From the cell containing the given text, extract its center point as [x, y] coordinate. 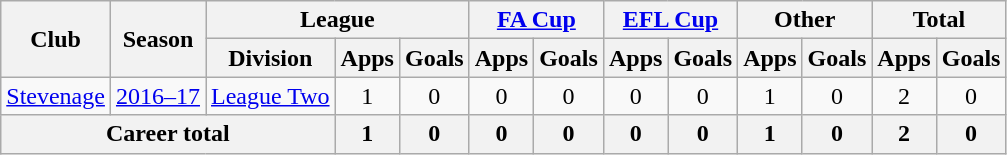
Division [271, 58]
Career total [168, 134]
2016–17 [158, 96]
League [338, 20]
EFL Cup [670, 20]
League Two [271, 96]
Season [158, 39]
Stevenage [56, 96]
Other [805, 20]
Total [939, 20]
Club [56, 39]
FA Cup [536, 20]
